Extract the [X, Y] coordinate from the center of the cell holding the provided text.  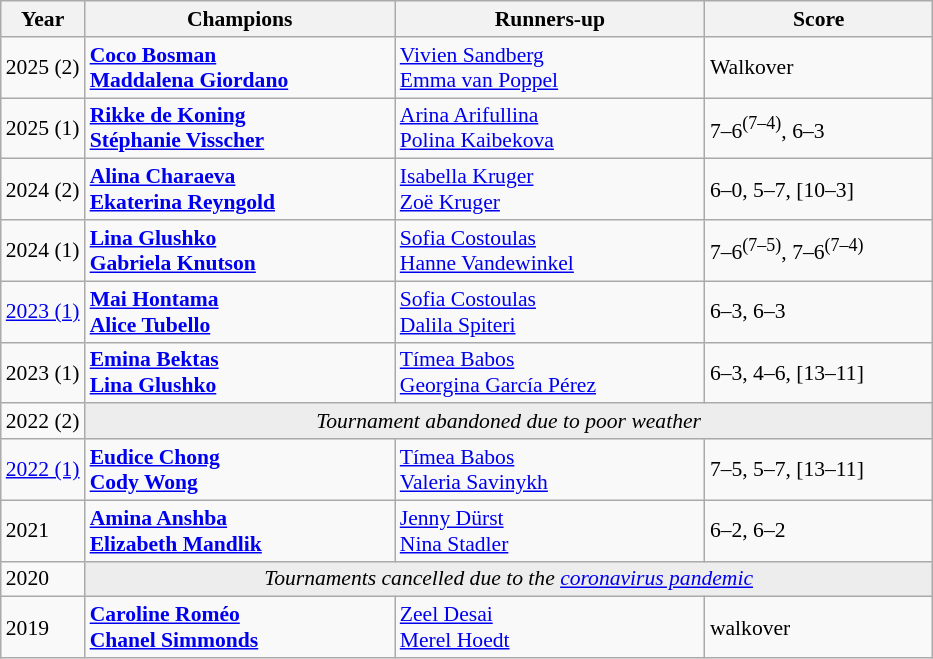
2019 [43, 628]
Jenny Dürst Nina Stadler [550, 530]
Year [43, 19]
Score [819, 19]
7–5, 5–7, [13–11] [819, 470]
Coco Bosman Maddalena Giordano [240, 68]
Lina Glushko Gabriela Knutson [240, 250]
Alina Charaeva Ekaterina Reyngold [240, 190]
Walkover [819, 68]
Caroline Roméo Chanel Simmonds [240, 628]
Isabella Kruger Zoë Kruger [550, 190]
7–6(7–4), 6–3 [819, 128]
Tímea Babos Georgina García Pérez [550, 372]
Amina Anshba Elizabeth Mandlik [240, 530]
2025 (1) [43, 128]
Eudice Chong Cody Wong [240, 470]
Sofia Costoulas Dalila Spiteri [550, 312]
Tímea Babos Valeria Savinykh [550, 470]
6–0, 5–7, [10–3] [819, 190]
Mai Hontama Alice Tubello [240, 312]
2022 (1) [43, 470]
Tournament abandoned due to poor weather [509, 422]
Runners-up [550, 19]
6–3, 4–6, [13–11] [819, 372]
7–6(7–5), 7–6(7–4) [819, 250]
2020 [43, 579]
2024 (2) [43, 190]
2022 (2) [43, 422]
Champions [240, 19]
2024 (1) [43, 250]
Sofia Costoulas Hanne Vandewinkel [550, 250]
6–3, 6–3 [819, 312]
Zeel Desai Merel Hoedt [550, 628]
Rikke de Koning Stéphanie Visscher [240, 128]
Vivien Sandberg Emma van Poppel [550, 68]
Tournaments cancelled due to the coronavirus pandemic [509, 579]
Emina Bektas Lina Glushko [240, 372]
2025 (2) [43, 68]
Arina Arifullina Polina Kaibekova [550, 128]
6–2, 6–2 [819, 530]
walkover [819, 628]
2021 [43, 530]
